Search for the cell housing the specified text and yield its [X, Y] center coordinate. 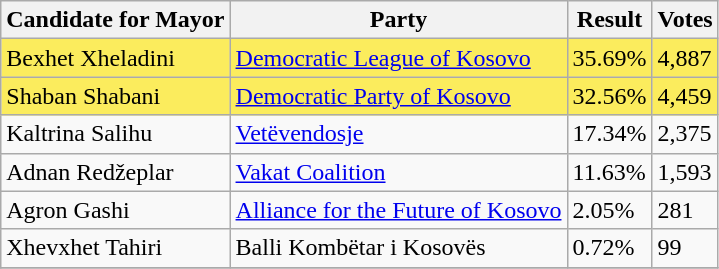
11.63% [610, 172]
Xhevxhet Tahiri [116, 248]
Balli Kombëtar i Kosovës [398, 248]
1,593 [685, 172]
2,375 [685, 134]
4,459 [685, 96]
99 [685, 248]
32.56% [610, 96]
Result [610, 20]
Party [398, 20]
Adnan Redžeplar [116, 172]
Shaban Shabani [116, 96]
4,887 [685, 58]
0.72% [610, 248]
Democratic Party of Kosovo [398, 96]
Democratic League of Kosovo [398, 58]
17.34% [610, 134]
Candidate for Mayor [116, 20]
Votes [685, 20]
281 [685, 210]
Vakat Coalition [398, 172]
2.05% [610, 210]
Kaltrina Salihu [116, 134]
Vetëvendosje [398, 134]
Bexhet Xheladini [116, 58]
Alliance for the Future of Kosovo [398, 210]
Agron Gashi [116, 210]
35.69% [610, 58]
